Find where the given text appears and provide that cell's center as [x, y] coordinate. 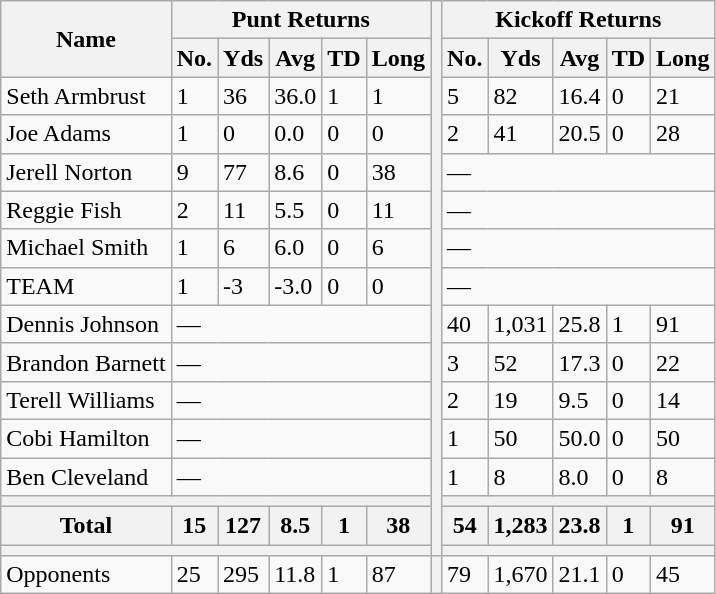
82 [520, 96]
50.0 [580, 438]
15 [194, 526]
25 [194, 575]
Name [86, 39]
Dennis Johnson [86, 324]
-3 [244, 286]
52 [520, 362]
77 [244, 172]
20.5 [580, 134]
Michael Smith [86, 248]
16.4 [580, 96]
8.0 [580, 477]
6.0 [296, 248]
Kickoff Returns [578, 20]
28 [683, 134]
Opponents [86, 575]
40 [465, 324]
25.8 [580, 324]
8.6 [296, 172]
21.1 [580, 575]
45 [683, 575]
9.5 [580, 400]
54 [465, 526]
Punt Returns [300, 20]
79 [465, 575]
Cobi Hamilton [86, 438]
87 [398, 575]
Joe Adams [86, 134]
127 [244, 526]
9 [194, 172]
21 [683, 96]
17.3 [580, 362]
36 [244, 96]
14 [683, 400]
-3.0 [296, 286]
41 [520, 134]
1,031 [520, 324]
8.5 [296, 526]
1,670 [520, 575]
3 [465, 362]
Brandon Barnett [86, 362]
19 [520, 400]
Seth Armbrust [86, 96]
22 [683, 362]
Terell Williams [86, 400]
5.5 [296, 210]
TEAM [86, 286]
Jerell Norton [86, 172]
Total [86, 526]
23.8 [580, 526]
36.0 [296, 96]
5 [465, 96]
11.8 [296, 575]
0.0 [296, 134]
Reggie Fish [86, 210]
295 [244, 575]
1,283 [520, 526]
Ben Cleveland [86, 477]
